Locate the cell with the specified text and output its [x, y] center coordinate. 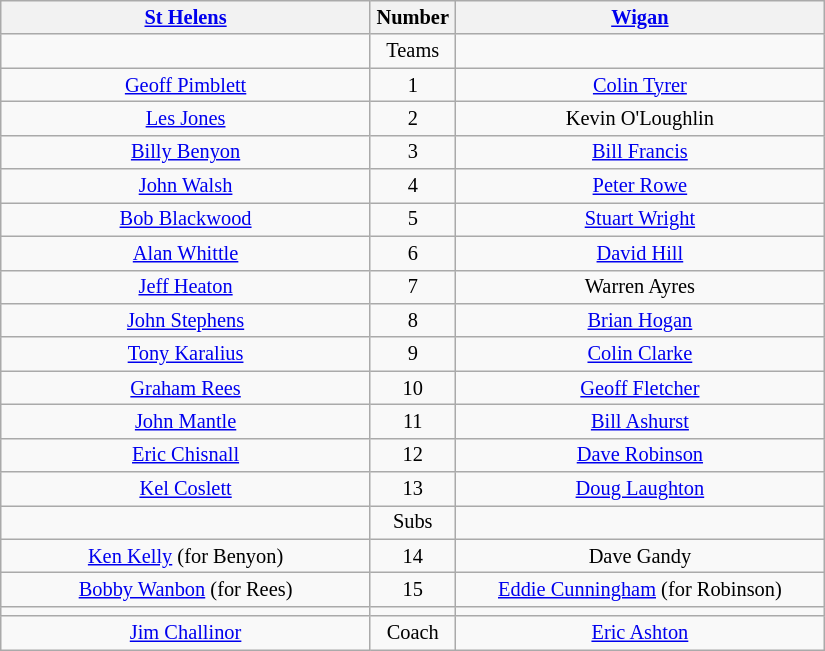
Subs [412, 522]
Doug Laughton [640, 489]
John Mantle [186, 421]
Billy Benyon [186, 152]
13 [412, 489]
12 [412, 455]
5 [412, 219]
10 [412, 388]
Ken Kelly (for Benyon) [186, 556]
Colin Clarke [640, 354]
Eddie Cunningham (for Robinson) [640, 589]
11 [412, 421]
Stuart Wright [640, 219]
15 [412, 589]
8 [412, 320]
14 [412, 556]
Dave Robinson [640, 455]
Warren Ayres [640, 287]
Bob Blackwood [186, 219]
Tony Karalius [186, 354]
John Stephens [186, 320]
Kevin O'Loughlin [640, 118]
Colin Tyrer [640, 85]
2 [412, 118]
Eric Ashton [640, 633]
Les Jones [186, 118]
Brian Hogan [640, 320]
Wigan [640, 17]
Eric Chisnall [186, 455]
St Helens [186, 17]
Graham Rees [186, 388]
Geoff Pimblett [186, 85]
Coach [412, 633]
John Walsh [186, 186]
David Hill [640, 253]
Jeff Heaton [186, 287]
Jim Challinor [186, 633]
Peter Rowe [640, 186]
Geoff Fletcher [640, 388]
Alan Whittle [186, 253]
Bobby Wanbon (for Rees) [186, 589]
Bill Francis [640, 152]
9 [412, 354]
Kel Coslett [186, 489]
4 [412, 186]
Teams [412, 51]
Dave Gandy [640, 556]
Number [412, 17]
7 [412, 287]
3 [412, 152]
6 [412, 253]
Bill Ashurst [640, 421]
1 [412, 85]
